Locate the cell with the specified text and output its (X, Y) center coordinate. 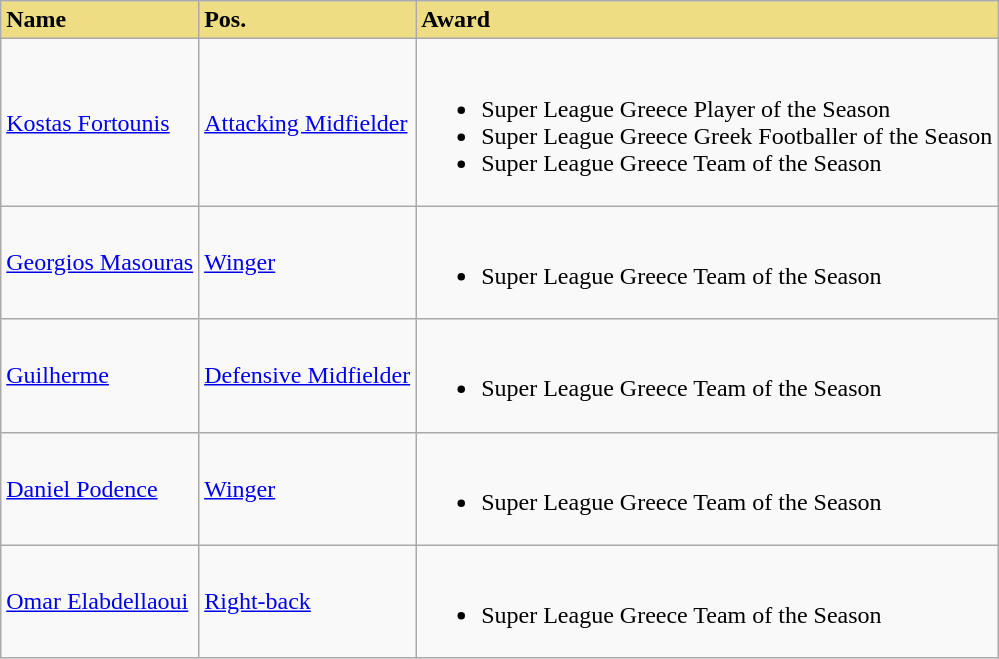
Right-back (308, 602)
Pos. (308, 20)
Georgios Masouras (100, 262)
Omar Elabdellaoui (100, 602)
Award (707, 20)
Guilherme (100, 376)
Name (100, 20)
Attacking Midfielder (308, 122)
Super League Greece Player of the SeasonSuper League Greece Greek Footballer of the SeasonSuper League Greece Team of the Season (707, 122)
Daniel Podence (100, 488)
Defensive Midfielder (308, 376)
Kostas Fortounis (100, 122)
